Extract the [X, Y] coordinate from the center of the cell holding the provided text.  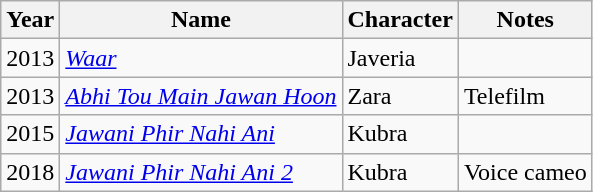
Telefilm [525, 96]
Jawani Phir Nahi Ani 2 [201, 172]
Name [201, 20]
Character [400, 20]
2018 [30, 172]
Year [30, 20]
Notes [525, 20]
Jawani Phir Nahi Ani [201, 134]
Waar [201, 58]
Javeria [400, 58]
Zara [400, 96]
2015 [30, 134]
Voice cameo [525, 172]
Abhi Tou Main Jawan Hoon [201, 96]
